Output the (x, y) coordinate of the center of the cell containing the given text.  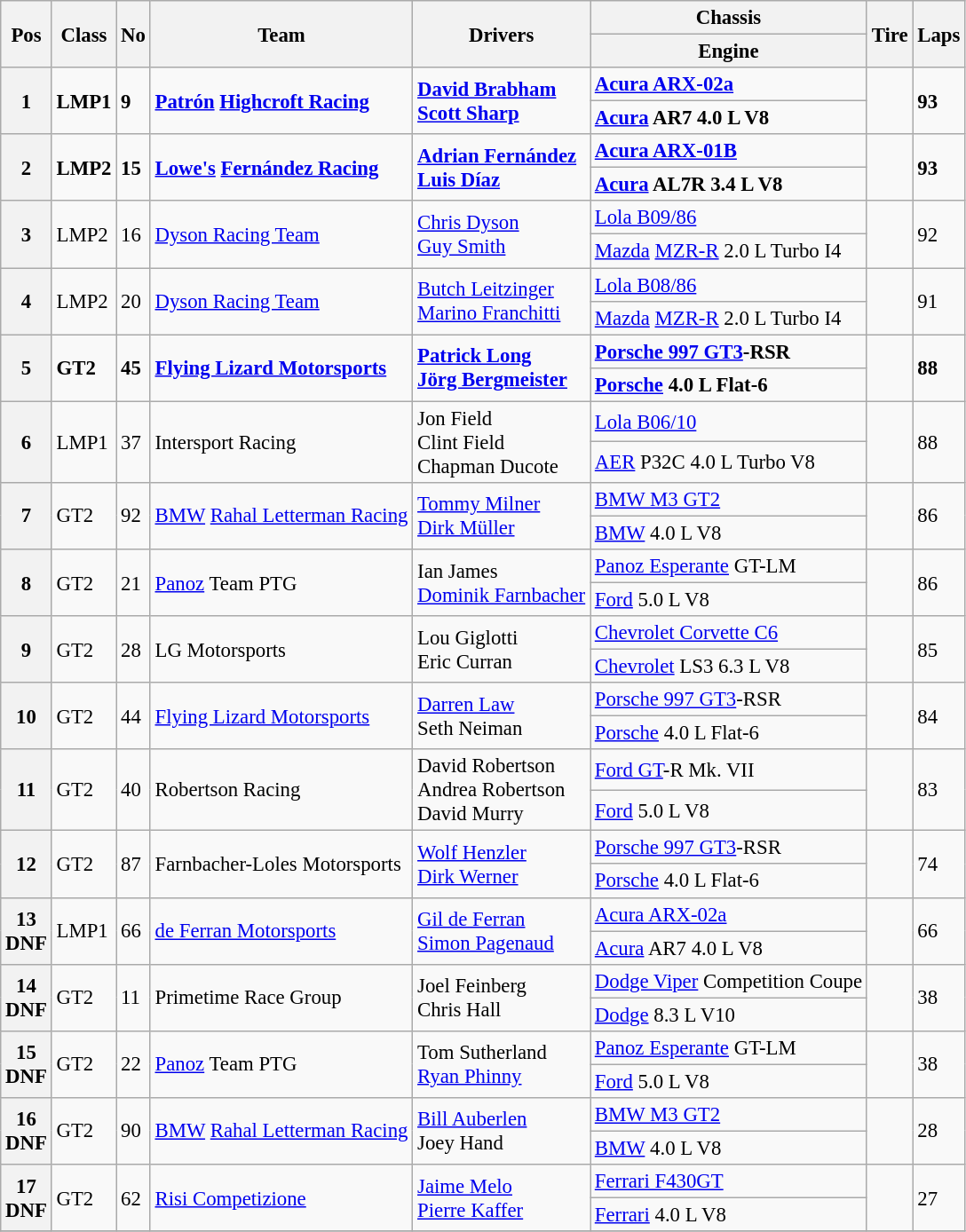
16 (133, 234)
Butch Leitzinger Marino Franchitti (502, 302)
Adrian Fernández Luis Díaz (502, 167)
Gil de Ferran Simon Pagenaud (502, 930)
Chevrolet Corvette C6 (728, 633)
90 (133, 1131)
Jaime Melo Pierre Kaffer (502, 1198)
14DNF (27, 998)
4 (27, 302)
17DNF (27, 1198)
Team (281, 34)
20 (133, 302)
45 (133, 367)
Tom Sutherland Ryan Phinny (502, 1065)
Primetime Race Group (281, 998)
Patrón Highcroft Racing (281, 101)
Lou Giglotti Eric Curran (502, 650)
13DNF (27, 930)
Drivers (502, 34)
6 (27, 442)
Lowe's Fernández Racing (281, 167)
Wolf Henzler Dirk Werner (502, 865)
Dodge 8.3 L V10 (728, 1015)
David Brabham Scott Sharp (502, 101)
27 (939, 1198)
Lola B08/86 (728, 285)
16DNF (27, 1131)
Ian James Dominik Farnbacher (502, 582)
LG Motorsports (281, 650)
Acura AL7R 3.4 L V8 (728, 185)
91 (939, 302)
Chassis (728, 18)
Lola B06/10 (728, 422)
Darren Law Seth Neiman (502, 715)
74 (939, 865)
Ferrari F430GT (728, 1181)
3 (27, 234)
87 (133, 865)
44 (133, 715)
7 (27, 517)
Dodge Viper Competition Coupe (728, 981)
Ferrari 4.0 L V8 (728, 1215)
15 (133, 167)
21 (133, 582)
40 (133, 790)
Tommy Milner Dirk Müller (502, 517)
Engine (728, 51)
Risi Competizione (281, 1198)
Chevrolet LS3 6.3 L V8 (728, 667)
Tire (890, 34)
83 (939, 790)
de Ferran Motorsports (281, 930)
15DNF (27, 1065)
Lola B09/86 (728, 217)
Ford GT-R Mk. VII (728, 770)
Jon Field Clint Field Chapman Ducote (502, 442)
Robertson Racing (281, 790)
Class (83, 34)
1 (27, 101)
No (133, 34)
Joel Feinberg Chris Hall (502, 998)
David Robertson Andrea Robertson David Murry (502, 790)
37 (133, 442)
5 (27, 367)
22 (133, 1065)
Pos (27, 34)
Acura ARX-01B (728, 151)
Bill Auberlen Joey Hand (502, 1131)
2 (27, 167)
AER P32C 4.0 L Turbo V8 (728, 462)
Farnbacher-Loles Motorsports (281, 865)
Laps (939, 34)
Chris Dyson Guy Smith (502, 234)
Patrick Long Jörg Bergmeister (502, 367)
85 (939, 650)
12 (27, 865)
8 (27, 582)
10 (27, 715)
62 (133, 1198)
84 (939, 715)
Intersport Racing (281, 442)
